Find where the given text appears and provide that cell's center as [x, y] coordinate. 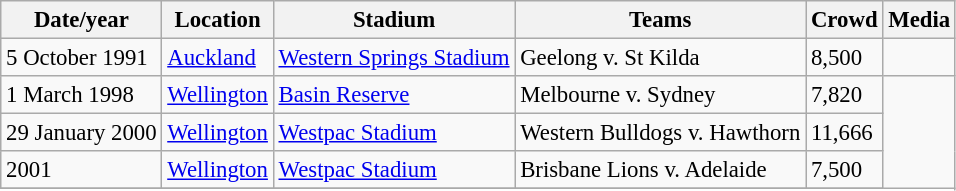
Brisbane Lions v. Adelaide [660, 170]
Basin Reserve [394, 95]
29 January 2000 [82, 133]
Teams [660, 20]
Western Springs Stadium [394, 58]
11,666 [844, 133]
Melbourne v. Sydney [660, 95]
Crowd [844, 20]
2001 [82, 170]
Geelong v. St Kilda [660, 58]
Location [218, 20]
1 March 1998 [82, 95]
8,500 [844, 58]
Western Bulldogs v. Hawthorn [660, 133]
7,820 [844, 95]
Media [920, 20]
Auckland [218, 58]
5 October 1991 [82, 58]
Date/year [82, 20]
7,500 [844, 170]
Stadium [394, 20]
